Return (x, y) of the center of cell containing provided text 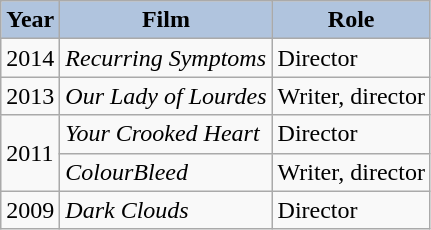
2014 (30, 58)
Role (351, 20)
2011 (30, 153)
Our Lady of Lourdes (166, 96)
Recurring Symptoms (166, 58)
Year (30, 20)
Your Crooked Heart (166, 134)
2009 (30, 210)
Dark Clouds (166, 210)
2013 (30, 96)
ColourBleed (166, 172)
Film (166, 20)
